Determine the [X, Y] coordinate at the center of the cell enclosing the given text.  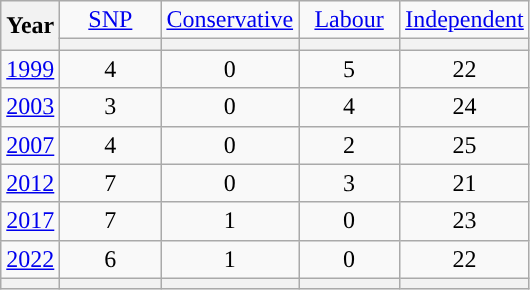
1999 [30, 69]
2003 [30, 107]
SNP [110, 20]
2007 [30, 145]
2 [350, 145]
6 [110, 259]
24 [465, 107]
Labour [350, 20]
23 [465, 221]
2017 [30, 221]
Conservative [230, 20]
21 [465, 183]
Independent [465, 20]
25 [465, 145]
Year [30, 26]
2022 [30, 259]
2012 [30, 183]
5 [350, 69]
